Determine the [x, y] coordinate at the center of the cell enclosing the given text.  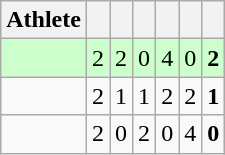
Athlete [44, 20]
